Locate the cell with the specified text and output its (x, y) center coordinate. 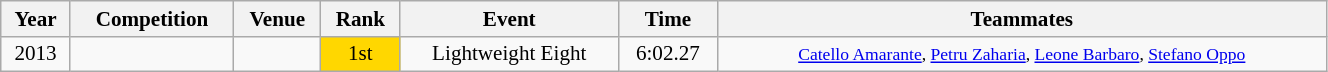
Rank (360, 18)
Competition (152, 18)
2013 (36, 54)
Teammates (1022, 18)
Venue (278, 18)
Lightweight Eight (510, 54)
Year (36, 18)
Time (668, 18)
1st (360, 54)
Catello Amarante, Petru Zaharia, Leone Barbaro, Stefano Oppo (1022, 54)
Event (510, 18)
6:02.27 (668, 54)
